Identify which cell holds the provided text, then report its (X, Y) central coordinate. 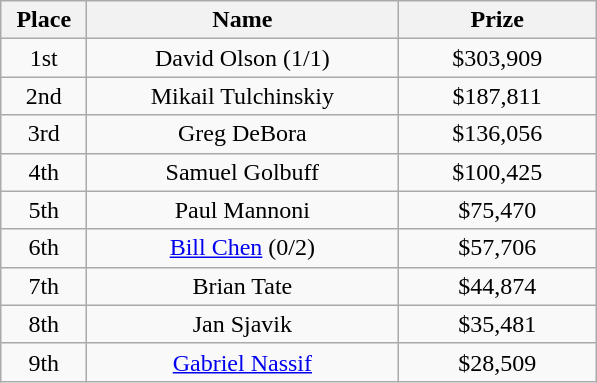
Place (44, 20)
David Olson (1/1) (242, 58)
Brian Tate (242, 286)
$44,874 (498, 286)
1st (44, 58)
$303,909 (498, 58)
2nd (44, 96)
8th (44, 324)
Gabriel Nassif (242, 362)
4th (44, 172)
Greg DeBora (242, 134)
Paul Mannoni (242, 210)
Bill Chen (0/2) (242, 248)
$136,056 (498, 134)
$35,481 (498, 324)
7th (44, 286)
Mikail Tulchinskiy (242, 96)
Samuel Golbuff (242, 172)
$187,811 (498, 96)
5th (44, 210)
$57,706 (498, 248)
6th (44, 248)
Name (242, 20)
9th (44, 362)
Jan Sjavik (242, 324)
Prize (498, 20)
$75,470 (498, 210)
$100,425 (498, 172)
$28,509 (498, 362)
3rd (44, 134)
